Identify which cell holds the provided text, then report its (x, y) central coordinate. 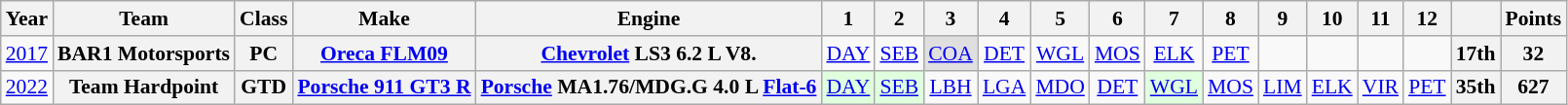
2 (899, 18)
MDO (1060, 87)
PC (263, 53)
Year (27, 18)
7 (1175, 18)
LBH (951, 87)
GTD (263, 87)
10 (1332, 18)
Engine (649, 18)
Porsche MA1.76/MDG.G 4.0 L Flat-6 (649, 87)
2022 (27, 87)
COA (951, 53)
4 (1004, 18)
627 (1534, 87)
12 (1428, 18)
Oreca FLM09 (384, 53)
Class (263, 18)
Points (1534, 18)
Make (384, 18)
Chevrolet LS3 6.2 L V8. (649, 53)
1 (847, 18)
2017 (27, 53)
LGA (1004, 87)
Team Hardpoint (144, 87)
9 (1283, 18)
8 (1231, 18)
BAR1 Motorsports (144, 53)
LIM (1283, 87)
Porsche 911 GT3 R (384, 87)
17th (1476, 53)
35th (1476, 87)
3 (951, 18)
11 (1381, 18)
6 (1118, 18)
5 (1060, 18)
Team (144, 18)
VIR (1381, 87)
32 (1534, 53)
